Capture the cell that displays the provided text and extract its (X, Y) central coordinate. 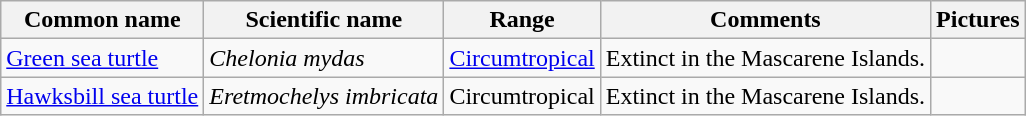
Scientific name (324, 20)
Range (522, 20)
Common name (102, 20)
Green sea turtle (102, 58)
Eretmochelys imbricata (324, 96)
Comments (765, 20)
Chelonia mydas (324, 58)
Hawksbill sea turtle (102, 96)
Pictures (978, 20)
